Provide the [x, y] coordinate of the cell's center where the given text is located.  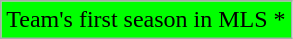
Team's first season in MLS * [146, 20]
